From the cell containing the given text, extract its center point as (X, Y) coordinate. 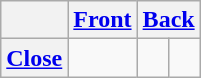
Close (34, 58)
Front (102, 20)
Back (168, 20)
